Output the [X, Y] coordinate of the center of the cell containing the given text.  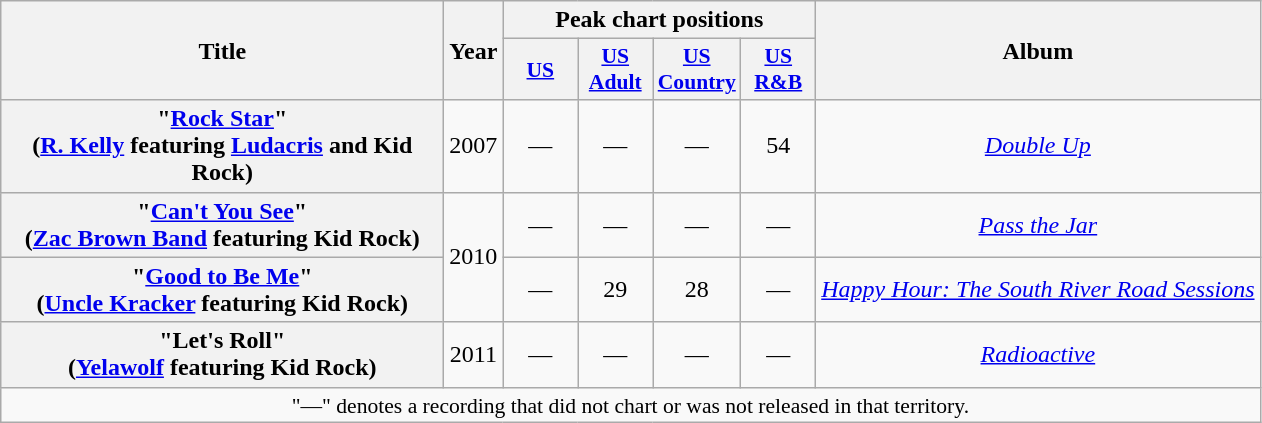
USR&B [778, 70]
Peak chart positions [660, 20]
"Let's Roll"(Yelawolf featuring Kid Rock) [222, 354]
2010 [474, 257]
54 [778, 146]
Radioactive [1038, 354]
Year [474, 50]
US [540, 70]
"Good to Be Me"(Uncle Kracker featuring Kid Rock) [222, 290]
Album [1038, 50]
USCountry [697, 70]
"Can't You See"(Zac Brown Band featuring Kid Rock) [222, 224]
2007 [474, 146]
"Rock Star"(R. Kelly featuring Ludacris and Kid Rock) [222, 146]
Pass the Jar [1038, 224]
Title [222, 50]
"—" denotes a recording that did not chart or was not released in that territory. [630, 405]
28 [697, 290]
Happy Hour: The South River Road Sessions [1038, 290]
USAdult [616, 70]
Double Up [1038, 146]
2011 [474, 354]
29 [616, 290]
